Provide the [x, y] coordinate of the cell's center where the given text is located.  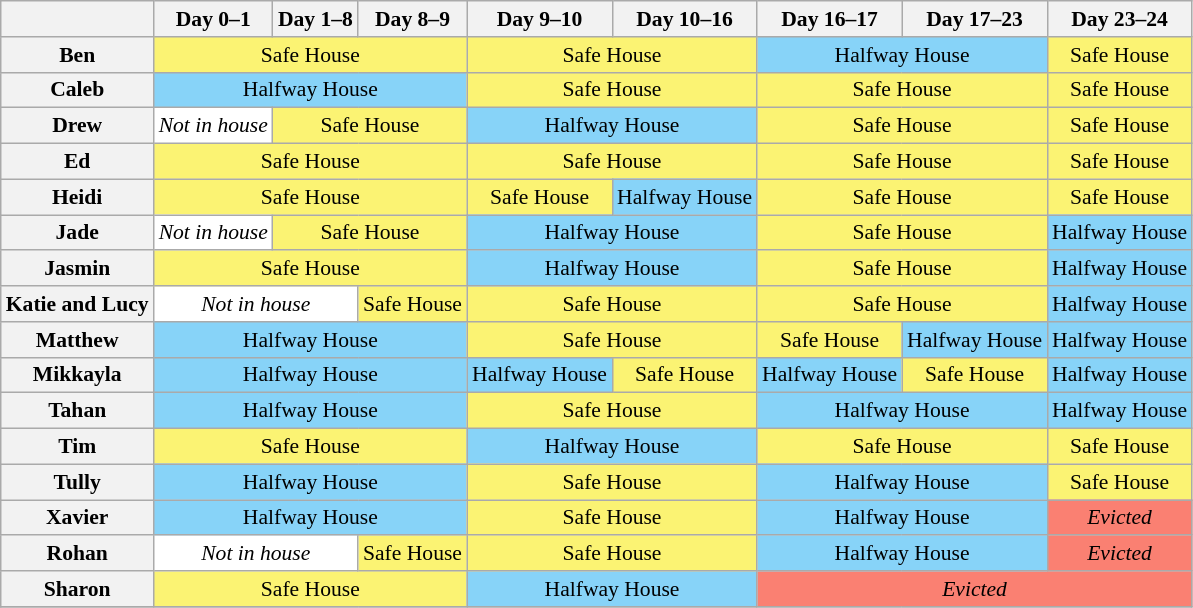
Xavier [78, 518]
Day 9–10 [540, 19]
Day 23–24 [1120, 19]
Katie and Lucy [78, 304]
Ed [78, 162]
Day 8–9 [412, 19]
Drew [78, 126]
Jasmin [78, 269]
Heidi [78, 197]
Day 10–16 [684, 19]
Tahan [78, 411]
Day 1–8 [316, 19]
Tully [78, 482]
Caleb [78, 90]
Matthew [78, 340]
Day 16–17 [830, 19]
Day 17–23 [974, 19]
Day 0–1 [214, 19]
Ben [78, 55]
Mikkayla [78, 375]
Jade [78, 233]
Rohan [78, 554]
Sharon [78, 589]
Tim [78, 447]
